Output the (x, y) coordinate of the center of the cell containing the given text.  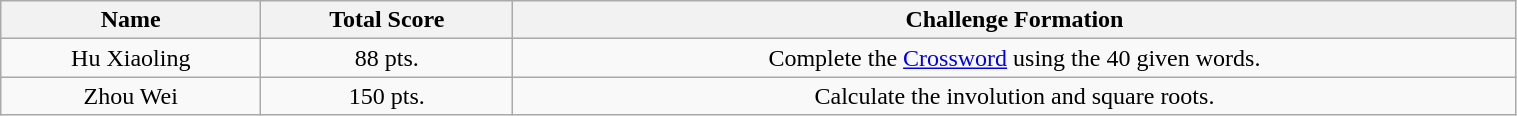
Challenge Formation (1014, 20)
Calculate the involution and square roots. (1014, 96)
Name (131, 20)
88 pts. (387, 58)
Hu Xiaoling (131, 58)
150 pts. (387, 96)
Zhou Wei (131, 96)
Total Score (387, 20)
Complete the Crossword using the 40 given words. (1014, 58)
